Scan for the cell matching the given text and deliver its [X, Y] coordinate at center. 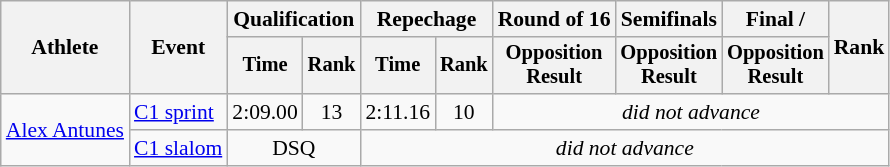
2:11.16 [398, 112]
C1 sprint [178, 112]
2:09.00 [264, 112]
Qualification [294, 19]
Round of 16 [554, 19]
Repechage [426, 19]
C1 slalom [178, 148]
13 [332, 112]
Semifinals [670, 19]
Event [178, 48]
Final / [776, 19]
Alex Antunes [65, 130]
10 [464, 112]
Athlete [65, 48]
DSQ [294, 148]
